Locate the cell with the specified text and output its [x, y] center coordinate. 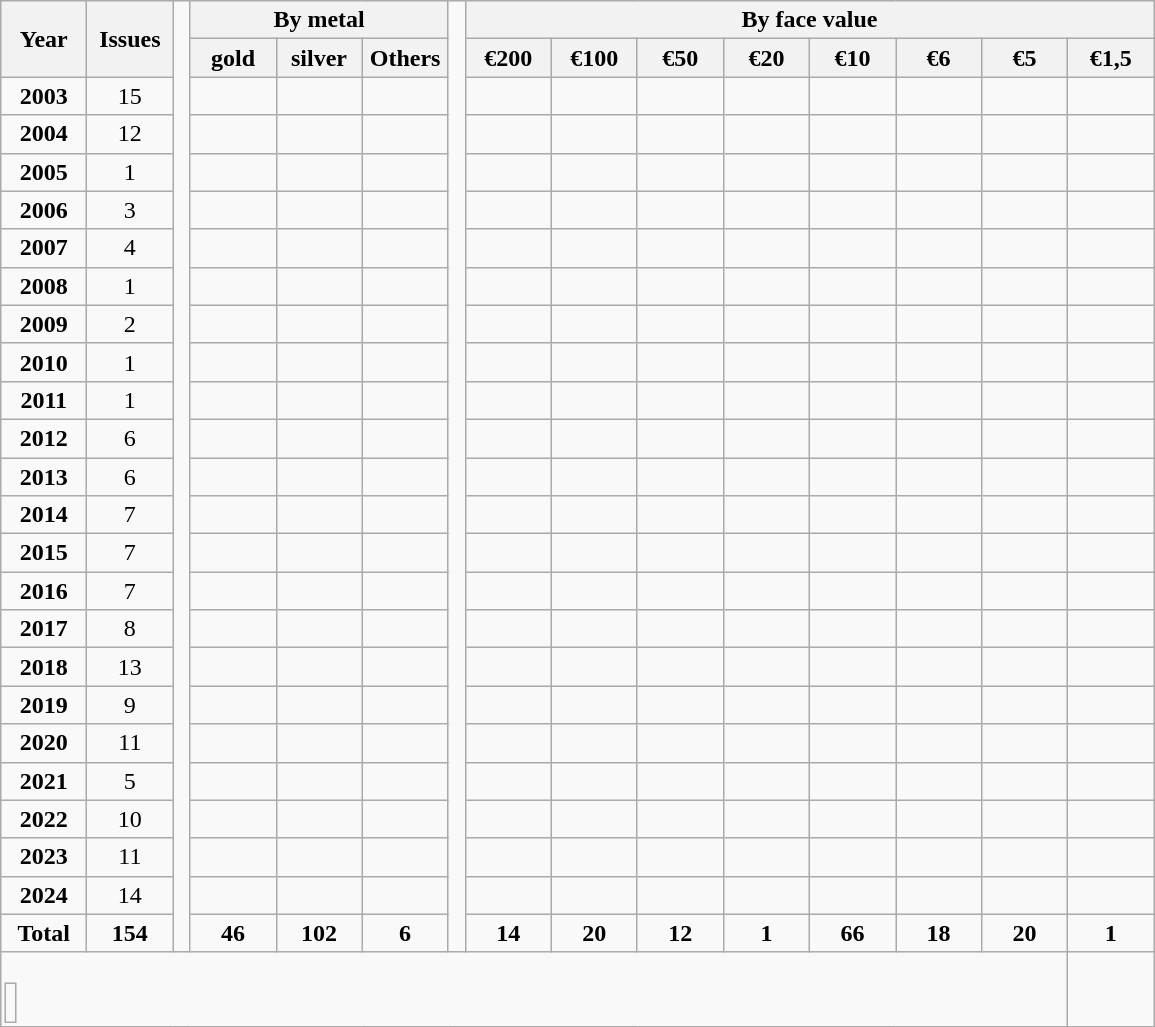
2004 [44, 134]
2022 [44, 819]
2003 [44, 96]
154 [130, 933]
2018 [44, 667]
2012 [44, 438]
gold [233, 58]
€100 [594, 58]
2008 [44, 286]
2005 [44, 172]
2020 [44, 743]
5 [130, 781]
€6 [939, 58]
8 [130, 629]
2019 [44, 705]
3 [130, 210]
2023 [44, 857]
2016 [44, 591]
2024 [44, 895]
66 [852, 933]
Total [44, 933]
Others [405, 58]
2013 [44, 477]
€5 [1025, 58]
€50 [680, 58]
2021 [44, 781]
2007 [44, 248]
2015 [44, 553]
€10 [852, 58]
13 [130, 667]
2009 [44, 324]
By face value [809, 20]
€200 [508, 58]
silver [319, 58]
2017 [44, 629]
10 [130, 819]
9 [130, 705]
Issues [130, 39]
15 [130, 96]
2014 [44, 515]
2006 [44, 210]
4 [130, 248]
18 [939, 933]
2011 [44, 400]
By metal [319, 20]
46 [233, 933]
€20 [766, 58]
Year [44, 39]
2010 [44, 362]
€1,5 [1111, 58]
102 [319, 933]
2 [130, 324]
